Determine the [x, y] coordinate at the center of the cell enclosing the given text.  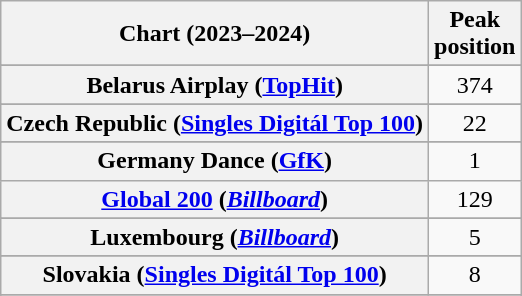
Slovakia (Singles Digitál Top 100) [215, 275]
Peakposition [475, 34]
Luxembourg (Billboard) [215, 237]
Germany Dance (GfK) [215, 161]
129 [475, 199]
22 [475, 123]
Global 200 (Billboard) [215, 199]
Czech Republic (Singles Digitál Top 100) [215, 123]
Belarus Airplay (TopHit) [215, 85]
5 [475, 237]
1 [475, 161]
8 [475, 275]
Chart (2023–2024) [215, 34]
374 [475, 85]
